Pinpoint the cell where the given text exists, returning its (X, Y) midpoint coordinate. 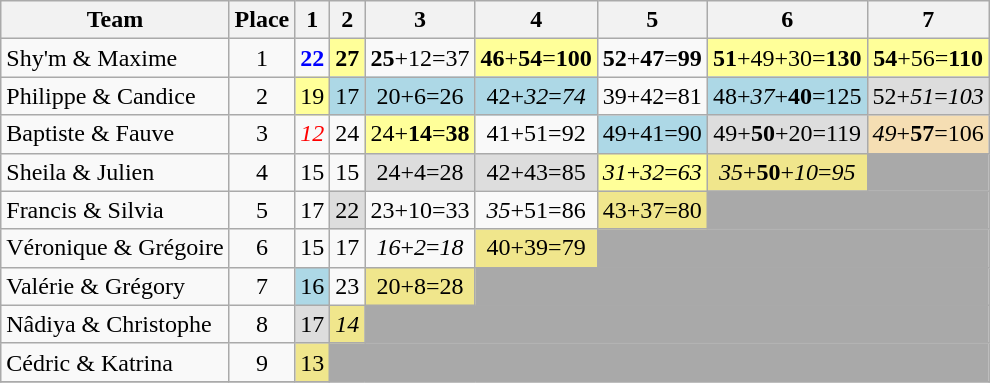
25+12=37 (420, 58)
40+39=79 (536, 248)
20+6=26 (420, 96)
41+51=92 (536, 134)
Nâdiya & Christophe (115, 324)
24+14=38 (420, 134)
54+56=110 (928, 58)
8 (262, 324)
Place (262, 20)
16 (312, 286)
52+47=99 (652, 58)
24+4=28 (420, 172)
49+57=106 (928, 134)
Team (115, 20)
16+2=18 (420, 248)
31+32=63 (652, 172)
19 (312, 96)
Cédric & Katrina (115, 362)
48+37+40=125 (787, 96)
20+8=28 (420, 286)
24 (348, 134)
35+50+10=95 (787, 172)
9 (262, 362)
39+42=81 (652, 96)
42+43=85 (536, 172)
Véronique & Grégoire (115, 248)
23 (348, 286)
35+51=86 (536, 210)
42+32=74 (536, 96)
Shy'm & Maxime (115, 58)
Valérie & Grégory (115, 286)
Philippe & Candice (115, 96)
Sheila & Julien (115, 172)
46+54=100 (536, 58)
52+51=103 (928, 96)
Francis & Silvia (115, 210)
27 (348, 58)
51+49+30=130 (787, 58)
49+41=90 (652, 134)
23+10=33 (420, 210)
49+50+20=119 (787, 134)
43+37=80 (652, 210)
14 (348, 324)
Baptiste & Fauve (115, 134)
13 (312, 362)
12 (312, 134)
